Find where the given text appears and provide that cell's center as (x, y) coordinate. 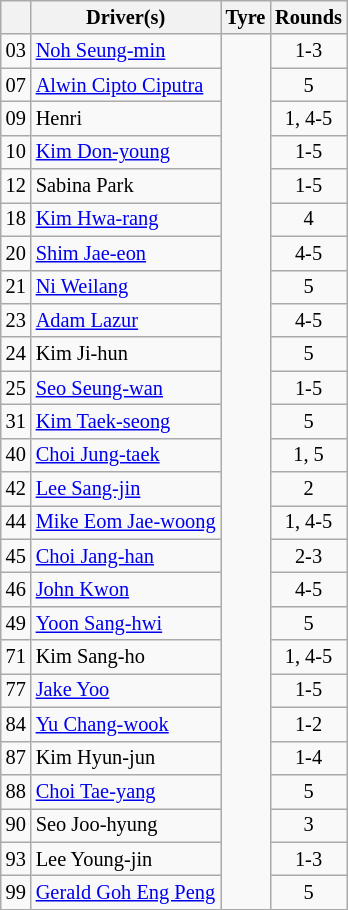
09 (16, 118)
Driver(s) (126, 17)
Mike Eom Jae-woong (126, 522)
20 (16, 253)
Kim Don-young (126, 152)
Yoon Sang-hwi (126, 623)
84 (16, 724)
Adam Lazur (126, 320)
1, 5 (308, 455)
42 (16, 489)
Lee Sang-jin (126, 489)
Kim Ji-hun (126, 354)
Jake Yoo (126, 690)
88 (16, 791)
31 (16, 421)
Choi Tae-yang (126, 791)
03 (16, 51)
12 (16, 186)
2-3 (308, 556)
25 (16, 388)
John Kwon (126, 589)
Ni Weilang (126, 287)
Kim Hyun-jun (126, 758)
46 (16, 589)
Rounds (308, 17)
Seo Joo-hyung (126, 825)
45 (16, 556)
77 (16, 690)
99 (16, 892)
3 (308, 825)
1-4 (308, 758)
Noh Seung-min (126, 51)
Kim Sang-ho (126, 657)
Shim Jae-eon (126, 253)
Seo Seung-wan (126, 388)
Yu Chang-wook (126, 724)
23 (16, 320)
07 (16, 85)
90 (16, 825)
Henri (126, 118)
Choi Jung-taek (126, 455)
71 (16, 657)
1-2 (308, 724)
Lee Young-jin (126, 859)
40 (16, 455)
49 (16, 623)
24 (16, 354)
Sabina Park (126, 186)
Kim Hwa-rang (126, 219)
44 (16, 522)
Gerald Goh Eng Peng (126, 892)
Kim Taek-seong (126, 421)
Tyre (246, 17)
Choi Jang-han (126, 556)
Alwin Cipto Ciputra (126, 85)
87 (16, 758)
4 (308, 219)
10 (16, 152)
93 (16, 859)
2 (308, 489)
21 (16, 287)
18 (16, 219)
